Locate the cell with the specified text and output its [X, Y] center coordinate. 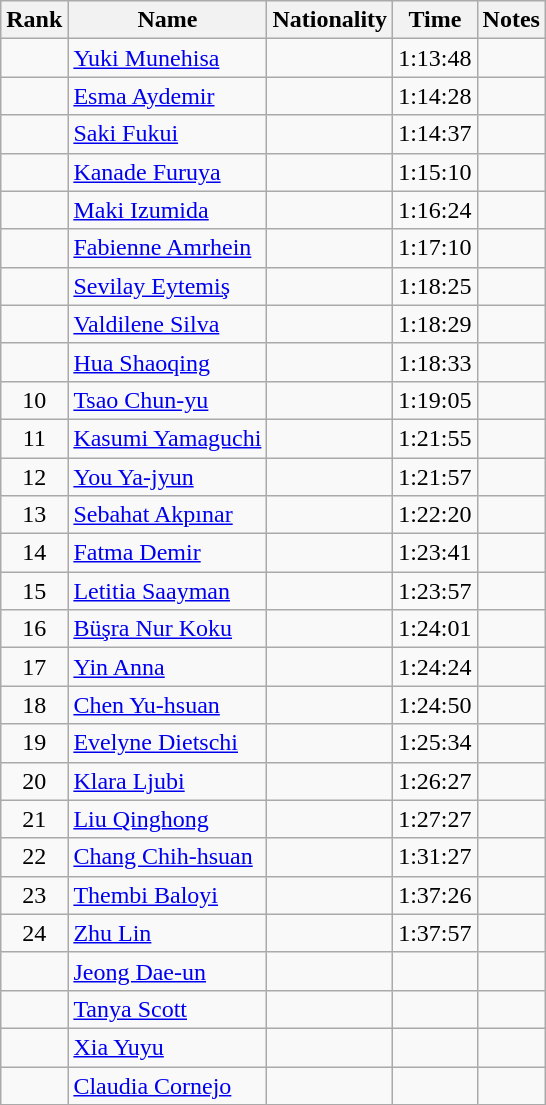
Klara Ljubi [168, 781]
Notes [511, 20]
1:15:10 [435, 172]
Yuki Munehisa [168, 58]
Time [435, 20]
1:26:27 [435, 781]
Tanya Scott [168, 1009]
Letitia Saayman [168, 591]
1:22:20 [435, 515]
10 [34, 400]
1:37:57 [435, 933]
Yin Anna [168, 667]
Fatma Demir [168, 553]
1:24:50 [435, 705]
Sebahat Akpınar [168, 515]
Liu Qinghong [168, 819]
1:37:26 [435, 895]
Sevilay Eytemiş [168, 286]
1:23:41 [435, 553]
1:13:48 [435, 58]
Fabienne Amrhein [168, 248]
13 [34, 515]
Saki Fukui [168, 134]
21 [34, 819]
Rank [34, 20]
22 [34, 857]
1:21:55 [435, 438]
1:17:10 [435, 248]
Claudia Cornejo [168, 1085]
Maki Izumida [168, 210]
Büşra Nur Koku [168, 629]
1:16:24 [435, 210]
23 [34, 895]
1:14:37 [435, 134]
14 [34, 553]
1:21:57 [435, 477]
Jeong Dae-un [168, 971]
18 [34, 705]
1:27:27 [435, 819]
Esma Aydemir [168, 96]
11 [34, 438]
Xia Yuyu [168, 1047]
Zhu Lin [168, 933]
1:23:57 [435, 591]
1:24:24 [435, 667]
Nationality [330, 20]
Evelyne Dietschi [168, 743]
Kasumi Yamaguchi [168, 438]
1:18:33 [435, 362]
Tsao Chun-yu [168, 400]
You Ya-jyun [168, 477]
Chen Yu-hsuan [168, 705]
12 [34, 477]
Valdilene Silva [168, 324]
Hua Shaoqing [168, 362]
17 [34, 667]
1:18:25 [435, 286]
1:25:34 [435, 743]
16 [34, 629]
Chang Chih-hsuan [168, 857]
1:18:29 [435, 324]
Thembi Baloyi [168, 895]
19 [34, 743]
1:19:05 [435, 400]
Name [168, 20]
Kanade Furuya [168, 172]
1:31:27 [435, 857]
15 [34, 591]
20 [34, 781]
24 [34, 933]
1:14:28 [435, 96]
1:24:01 [435, 629]
